Capture the cell that displays the provided text and extract its [x, y] central coordinate. 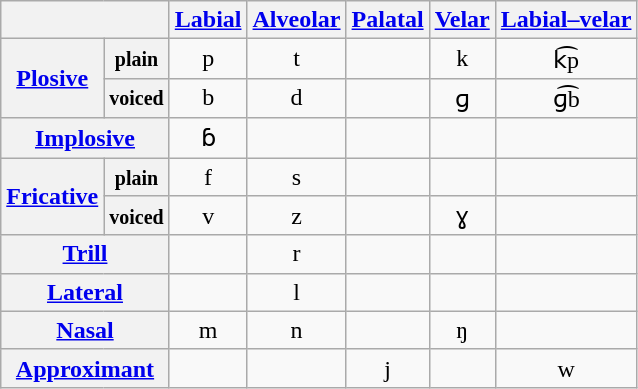
k͡p [566, 59]
Palatal [388, 20]
Approximant [85, 368]
Alveolar [296, 20]
ɓ [208, 138]
l [296, 292]
m [208, 330]
w [566, 368]
ɡ [462, 98]
ɣ [462, 216]
ɡ͡b [566, 98]
Labial–velar [566, 20]
Velar [462, 20]
s [296, 177]
Labial [208, 20]
Implosive [85, 138]
Fricative [52, 197]
k [462, 59]
Trill [85, 254]
d [296, 98]
p [208, 59]
n [296, 330]
Nasal [85, 330]
t [296, 59]
v [208, 216]
r [296, 254]
f [208, 177]
z [296, 216]
Plosive [52, 78]
j [388, 368]
ŋ [462, 330]
Lateral [85, 292]
b [208, 98]
